Locate the cell with the specified text and output its [X, Y] center coordinate. 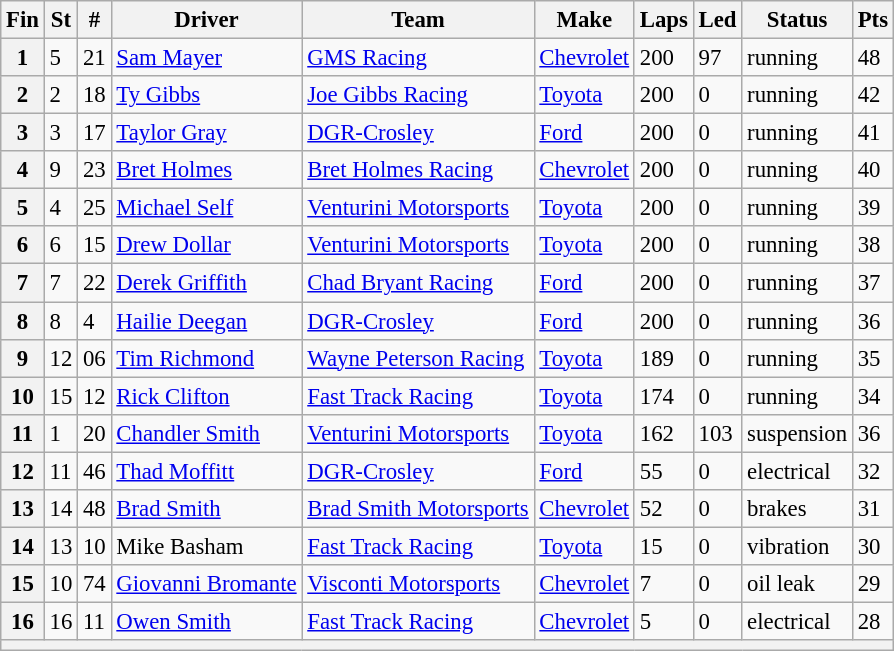
Chandler Smith [206, 433]
# [94, 20]
Mike Basham [206, 546]
28 [872, 621]
Visconti Motorsports [418, 584]
17 [94, 133]
97 [718, 58]
oil leak [798, 584]
103 [718, 433]
32 [872, 471]
Team [418, 20]
Make [584, 20]
39 [872, 208]
37 [872, 283]
30 [872, 546]
Brad Smith Motorsports [418, 509]
22 [94, 283]
suspension [798, 433]
34 [872, 396]
Fin [23, 20]
42 [872, 95]
25 [94, 208]
vibration [798, 546]
Taylor Gray [206, 133]
Bret Holmes Racing [418, 170]
38 [872, 245]
Brad Smith [206, 509]
18 [94, 95]
brakes [798, 509]
29 [872, 584]
Pts [872, 20]
55 [664, 471]
Bret Holmes [206, 170]
Driver [206, 20]
41 [872, 133]
162 [664, 433]
Sam Mayer [206, 58]
Led [718, 20]
Michael Self [206, 208]
Rick Clifton [206, 396]
74 [94, 584]
189 [664, 358]
Status [798, 20]
Giovanni Bromante [206, 584]
31 [872, 509]
174 [664, 396]
Hailie Deegan [206, 321]
20 [94, 433]
Ty Gibbs [206, 95]
52 [664, 509]
Thad Moffitt [206, 471]
St [60, 20]
Tim Richmond [206, 358]
Joe Gibbs Racing [418, 95]
Owen Smith [206, 621]
21 [94, 58]
Laps [664, 20]
Chad Bryant Racing [418, 283]
Derek Griffith [206, 283]
40 [872, 170]
23 [94, 170]
06 [94, 358]
Drew Dollar [206, 245]
GMS Racing [418, 58]
35 [872, 358]
Wayne Peterson Racing [418, 358]
46 [94, 471]
